Return the [X, Y] coordinate for the center point of the cell that contains the specified text.  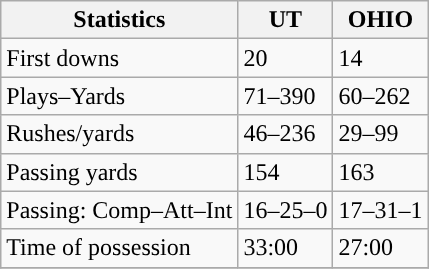
Statistics [120, 20]
14 [380, 58]
33:00 [286, 248]
Passing yards [120, 172]
17–31–1 [380, 210]
Time of possession [120, 248]
20 [286, 58]
Rushes/yards [120, 134]
OHIO [380, 20]
163 [380, 172]
First downs [120, 58]
46–236 [286, 134]
71–390 [286, 96]
Passing: Comp–Att–Int [120, 210]
154 [286, 172]
27:00 [380, 248]
16–25–0 [286, 210]
UT [286, 20]
60–262 [380, 96]
29–99 [380, 134]
Plays–Yards [120, 96]
